Capture the cell that displays the provided text and extract its [x, y] central coordinate. 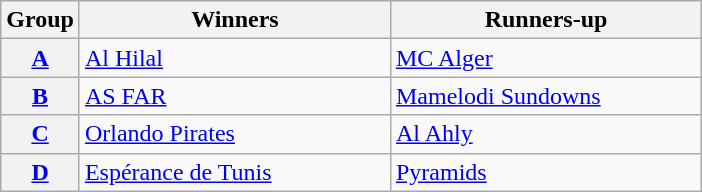
D [40, 172]
Runners-up [546, 20]
C [40, 134]
B [40, 96]
Al Ahly [546, 134]
Espérance de Tunis [234, 172]
Pyramids [546, 172]
Group [40, 20]
A [40, 58]
Winners [234, 20]
Mamelodi Sundowns [546, 96]
AS FAR [234, 96]
MC Alger [546, 58]
Orlando Pirates [234, 134]
Al Hilal [234, 58]
